Find where the given text appears and provide that cell's center as [x, y] coordinate. 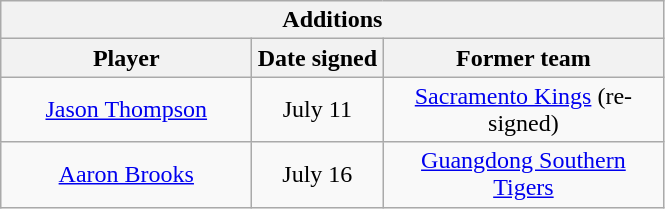
Aaron Brooks [126, 174]
Former team [524, 58]
Additions [332, 20]
Date signed [318, 58]
Sacramento Kings (re-signed) [524, 110]
Jason Thompson [126, 110]
July 11 [318, 110]
July 16 [318, 174]
Player [126, 58]
Guangdong Southern Tigers [524, 174]
